Determine the (X, Y) coordinate at the center of the cell enclosing the given text.  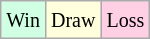
Win (24, 20)
Draw (72, 20)
Loss (126, 20)
